Detect which cell encompasses the target text, then output its [X, Y] center coordinate. 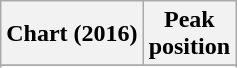
Peak position [189, 34]
Chart (2016) [72, 34]
